Return the [x, y] coordinate for the center point of the cell that contains the specified text.  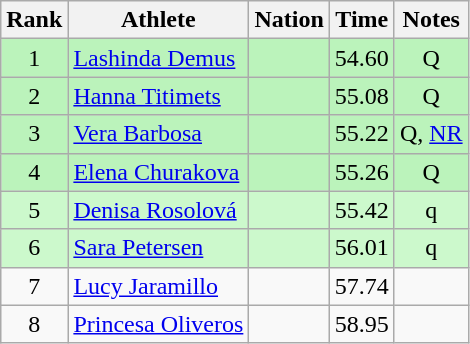
5 [34, 210]
Nation [289, 20]
Notes [431, 20]
Q, NR [431, 134]
55.42 [362, 210]
Athlete [158, 20]
3 [34, 134]
54.60 [362, 58]
Sara Petersen [158, 248]
Lashinda Demus [158, 58]
6 [34, 248]
Elena Churakova [158, 172]
Princesa Oliveros [158, 324]
57.74 [362, 286]
8 [34, 324]
Rank [34, 20]
55.22 [362, 134]
55.08 [362, 96]
Denisa Rosolová [158, 210]
2 [34, 96]
4 [34, 172]
Hanna Titimets [158, 96]
Lucy Jaramillo [158, 286]
Vera Barbosa [158, 134]
58.95 [362, 324]
Time [362, 20]
55.26 [362, 172]
1 [34, 58]
56.01 [362, 248]
7 [34, 286]
